Return the (X, Y) coordinate for the center point of the cell that contains the specified text.  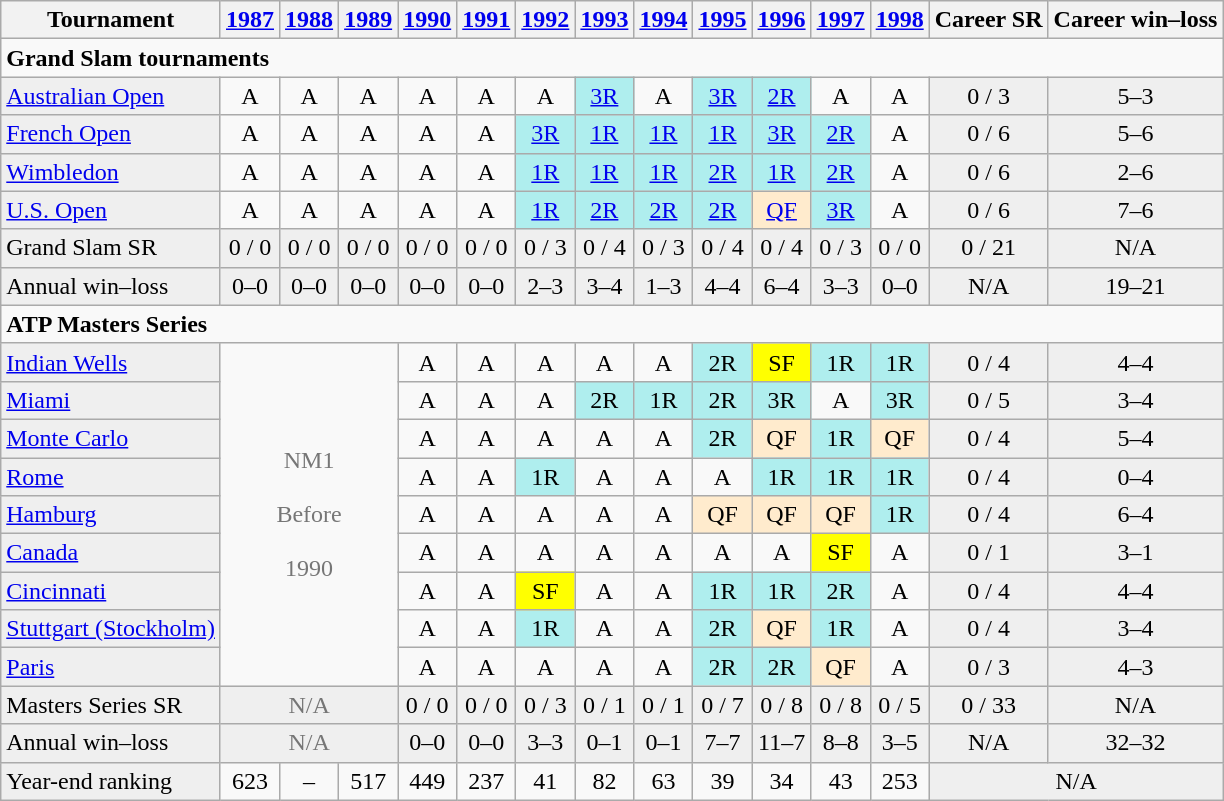
Grand Slam SR (111, 248)
Monte Carlo (111, 438)
Career win–loss (1136, 20)
253 (900, 781)
French Open (111, 134)
1990 (428, 20)
19–21 (1136, 286)
39 (722, 781)
63 (664, 781)
449 (428, 781)
1991 (486, 20)
0 / 33 (988, 705)
1993 (604, 20)
ATP Masters Series (612, 324)
Canada (111, 553)
4–3 (1136, 667)
0 / 21 (988, 248)
517 (368, 781)
Stuttgart (Stockholm) (111, 629)
1994 (664, 20)
1–3 (664, 286)
0–4 (1136, 477)
Rome (111, 477)
7–6 (1136, 210)
2–6 (1136, 172)
– (310, 781)
Grand Slam tournaments (612, 58)
U.S. Open (111, 210)
Year-end ranking (111, 781)
5–3 (1136, 96)
3–1 (1136, 553)
1998 (900, 20)
3–5 (900, 743)
1987 (250, 20)
1996 (782, 20)
11–7 (782, 743)
Cincinnati (111, 591)
NM1Before1990 (308, 514)
0 / 7 (722, 705)
Indian Wells (111, 362)
1997 (840, 20)
5–4 (1136, 438)
32–32 (1136, 743)
5–6 (1136, 134)
Australian Open (111, 96)
43 (840, 781)
237 (486, 781)
2–3 (546, 286)
1988 (310, 20)
34 (782, 781)
7–7 (722, 743)
Hamburg (111, 515)
Paris (111, 667)
Tournament (111, 20)
Masters Series SR (111, 705)
41 (546, 781)
623 (250, 781)
8–8 (840, 743)
Miami (111, 400)
Career SR (988, 20)
1995 (722, 20)
82 (604, 781)
Wimbledon (111, 172)
1992 (546, 20)
1989 (368, 20)
